Find where the given text appears and provide that cell's center as [x, y] coordinate. 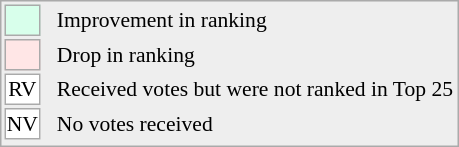
Received votes but were not ranked in Top 25 [254, 90]
RV [22, 90]
Drop in ranking [254, 55]
No votes received [254, 124]
NV [22, 124]
Improvement in ranking [254, 20]
